Identify which cell holds the provided text, then report its (x, y) central coordinate. 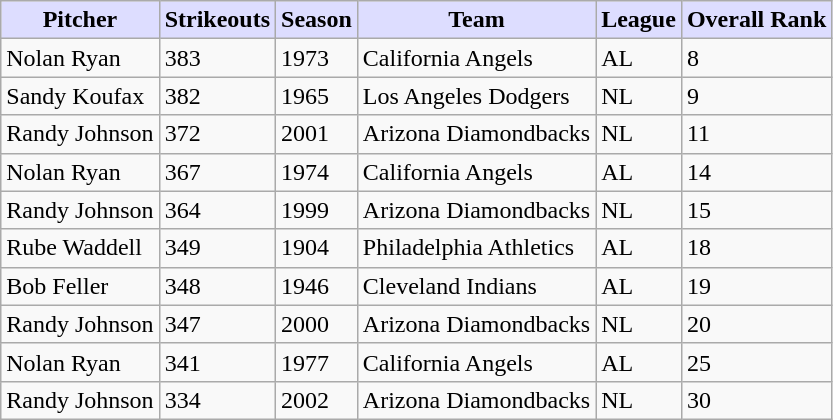
348 (217, 286)
Pitcher (80, 20)
349 (217, 248)
2000 (317, 324)
1973 (317, 58)
Los Angeles Dodgers (476, 96)
Strikeouts (217, 20)
Overall Rank (756, 20)
367 (217, 172)
Season (317, 20)
18 (756, 248)
1946 (317, 286)
383 (217, 58)
372 (217, 134)
1965 (317, 96)
334 (217, 400)
14 (756, 172)
League (639, 20)
11 (756, 134)
Philadelphia Athletics (476, 248)
Rube Waddell (80, 248)
1999 (317, 210)
2002 (317, 400)
Cleveland Indians (476, 286)
Bob Feller (80, 286)
1904 (317, 248)
2001 (317, 134)
364 (217, 210)
15 (756, 210)
347 (217, 324)
9 (756, 96)
Sandy Koufax (80, 96)
382 (217, 96)
20 (756, 324)
341 (217, 362)
25 (756, 362)
19 (756, 286)
8 (756, 58)
30 (756, 400)
Team (476, 20)
1974 (317, 172)
1977 (317, 362)
